From the cell containing the given text, extract its center point as (X, Y) coordinate. 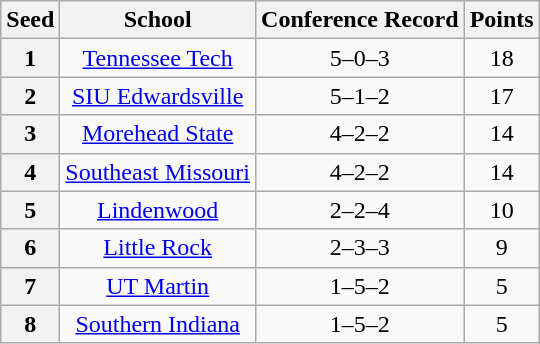
7 (30, 286)
SIU Edwardsville (158, 96)
Tennessee Tech (158, 58)
9 (502, 248)
4 (30, 172)
Lindenwood (158, 210)
Morehead State (158, 134)
UT Martin (158, 286)
Little Rock (158, 248)
2 (30, 96)
Southeast Missouri (158, 172)
6 (30, 248)
2–2–4 (360, 210)
Seed (30, 20)
17 (502, 96)
2–3–3 (360, 248)
Southern Indiana (158, 324)
5–1–2 (360, 96)
5–0–3 (360, 58)
10 (502, 210)
8 (30, 324)
18 (502, 58)
3 (30, 134)
Conference Record (360, 20)
Points (502, 20)
School (158, 20)
1 (30, 58)
